Output the (X, Y) coordinate of the center of the cell containing the given text.  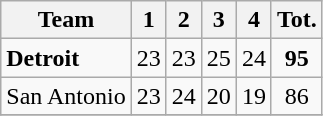
2 (184, 20)
Tot. (296, 20)
Team (66, 20)
1 (148, 20)
3 (218, 20)
95 (296, 58)
25 (218, 58)
86 (296, 96)
20 (218, 96)
19 (254, 96)
4 (254, 20)
San Antonio (66, 96)
Detroit (66, 58)
